Search for the cell housing the specified text and yield its (x, y) center coordinate. 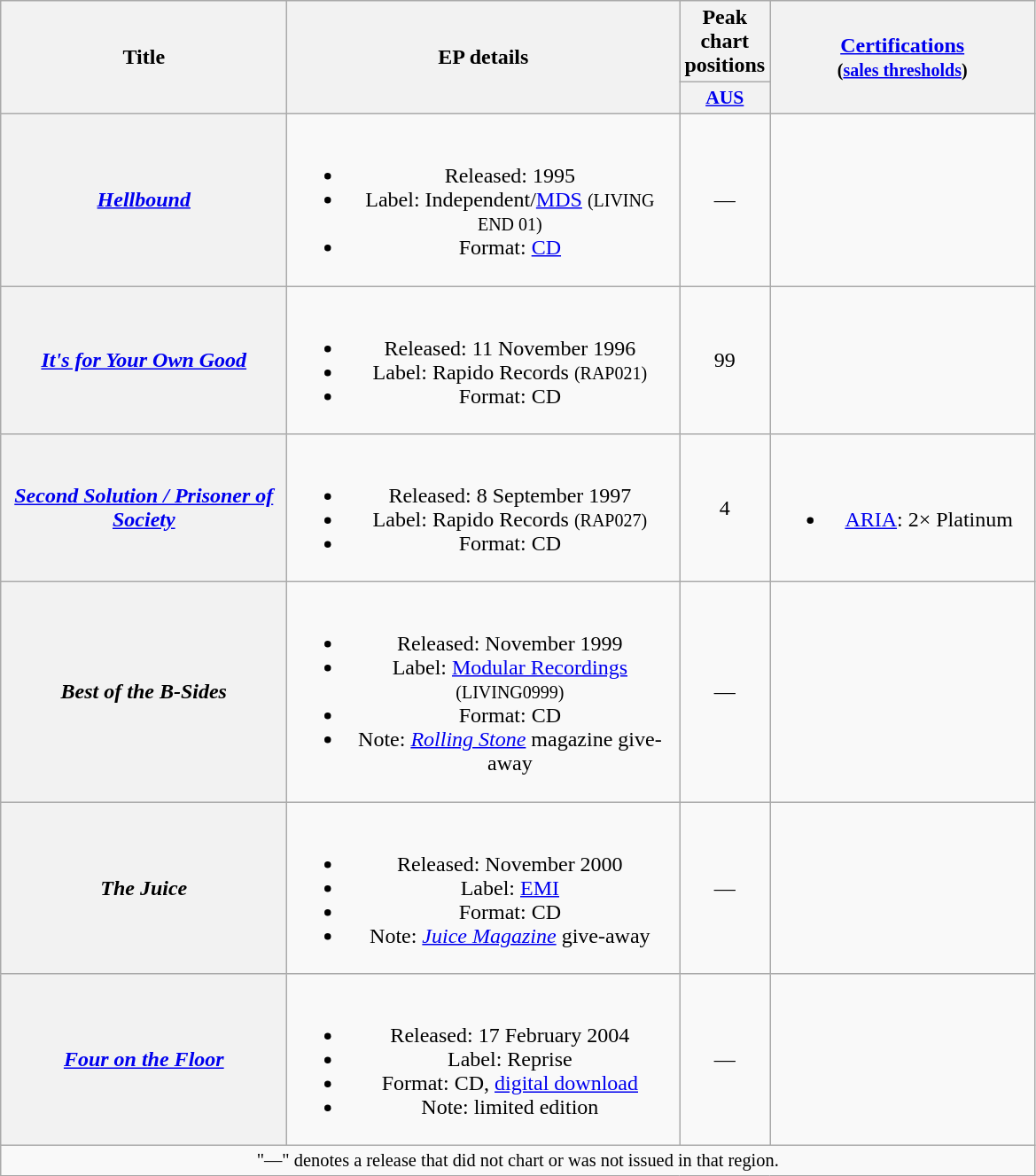
Released: 17 February 2004Label: RepriseFormat: CD, digital downloadNote: limited edition (484, 1060)
It's for Your Own Good (144, 360)
Four on the Floor (144, 1060)
Hellbound (144, 199)
Certifications(sales thresholds) (902, 58)
Second Solution / Prisoner of Society (144, 509)
ARIA: 2× Platinum (902, 509)
Title (144, 58)
"—" denotes a release that did not chart or was not issued in that region. (518, 1161)
Released: November 2000Label: EMIFormat: CDNote: Juice Magazine give-away (484, 888)
99 (725, 360)
Released: 1995Label: Independent/MDS (LIVING END 01)Format: CD (484, 199)
EP details (484, 58)
Released: 11 November 1996Label: Rapido Records (RAP021)Format: CD (484, 360)
AUS (725, 98)
Released: November 1999Label: Modular Recordings (LIVING0999)Format: CDNote: Rolling Stone magazine give-away (484, 692)
4 (725, 509)
Best of the B-Sides (144, 692)
Peak chart positions (725, 42)
Released: 8 September 1997Label: Rapido Records (RAP027)Format: CD (484, 509)
The Juice (144, 888)
